Determine the [X, Y] coordinate at the center of the cell enclosing the given text.  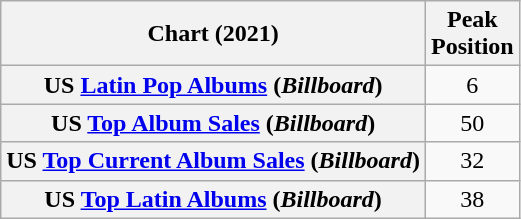
US Latin Pop Albums (Billboard) [214, 85]
6 [472, 85]
US Top Album Sales (Billboard) [214, 123]
Chart (2021) [214, 34]
US Top Latin Albums (Billboard) [214, 199]
US Top Current Album Sales (Billboard) [214, 161]
38 [472, 199]
50 [472, 123]
32 [472, 161]
PeakPosition [472, 34]
